Extract the [X, Y] coordinate from the center of the cell holding the provided text.  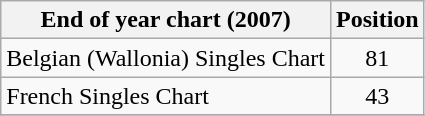
81 [377, 58]
43 [377, 96]
French Singles Chart [166, 96]
End of year chart (2007) [166, 20]
Belgian (Wallonia) Singles Chart [166, 58]
Position [377, 20]
